Output the [x, y] coordinate of the center of the cell containing the given text.  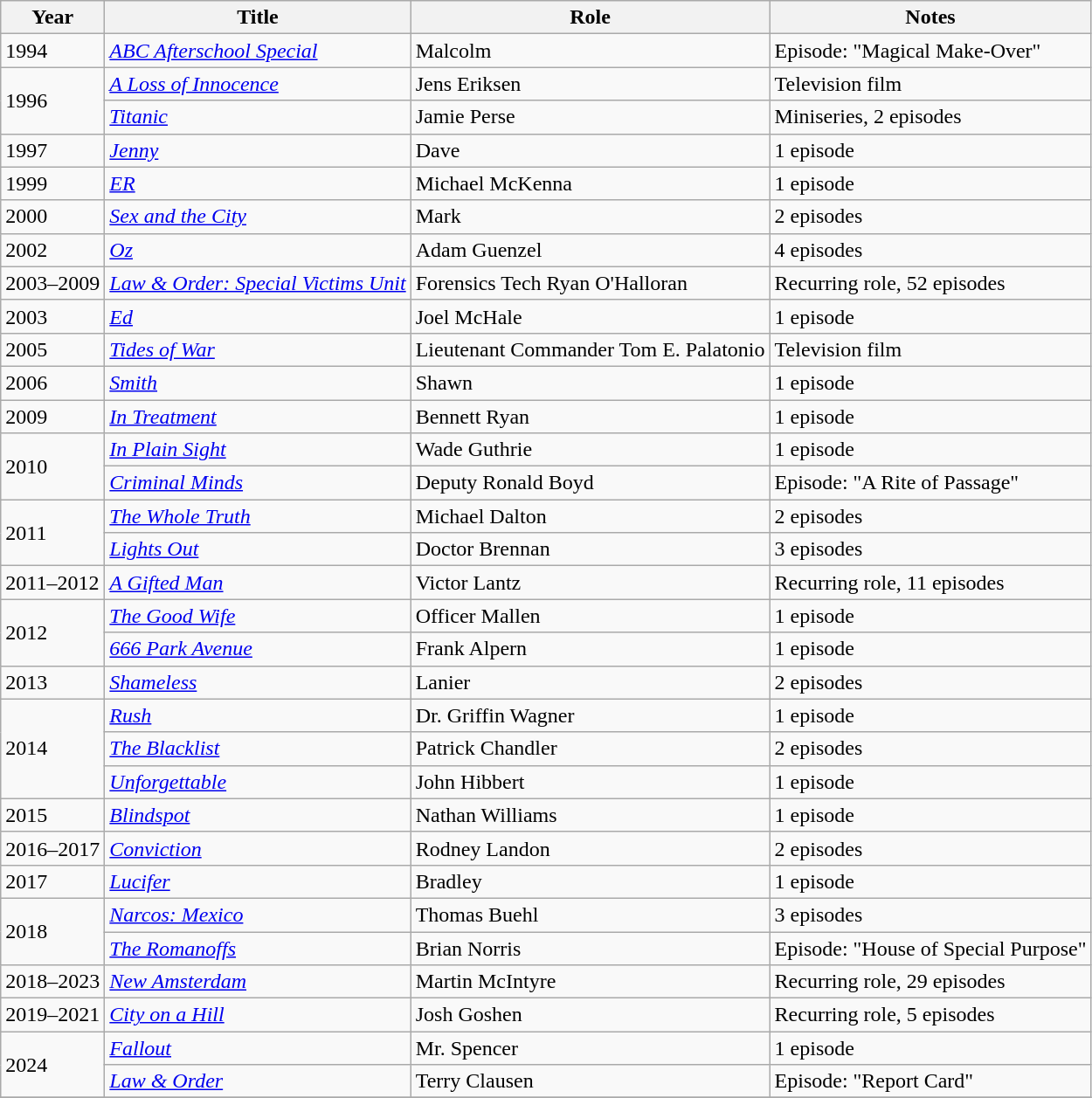
4 episodes [930, 250]
2011 [52, 533]
Unforgettable [258, 782]
Mr. Spencer [591, 1048]
Criminal Minds [258, 483]
Jenny [258, 150]
A Loss of Innocence [258, 84]
Terry Clausen [591, 1081]
Blindspot [258, 815]
Year [52, 17]
2002 [52, 250]
ABC Afterschool Special [258, 51]
2019–2021 [52, 1015]
Joel McHale [591, 316]
Ed [258, 316]
Law & Order: Special Victims Unit [258, 283]
Martin McIntyre [591, 982]
Wade Guthrie [591, 450]
Officer Mallen [591, 616]
John Hibbert [591, 782]
Recurring role, 52 episodes [930, 283]
Episode: "A Rite of Passage" [930, 483]
Title [258, 17]
1994 [52, 51]
Fallout [258, 1048]
In Treatment [258, 417]
Jens Eriksen [591, 84]
Recurring role, 5 episodes [930, 1015]
Josh Goshen [591, 1015]
ER [258, 183]
2010 [52, 466]
Law & Order [258, 1081]
Doctor Brennan [591, 549]
2018 [52, 931]
Jamie Perse [591, 117]
The Blacklist [258, 749]
The Good Wife [258, 616]
Sex and the City [258, 217]
2005 [52, 349]
Episode: "Report Card" [930, 1081]
A Gifted Man [258, 583]
Deputy Ronald Boyd [591, 483]
2000 [52, 217]
Bennett Ryan [591, 417]
Role [591, 17]
In Plain Sight [258, 450]
Bradley [591, 881]
Dave [591, 150]
Recurring role, 11 episodes [930, 583]
2009 [52, 417]
Frank Alpern [591, 649]
Tides of War [258, 349]
The Whole Truth [258, 516]
Oz [258, 250]
Forensics Tech Ryan O'Halloran [591, 283]
2003 [52, 316]
Michael McKenna [591, 183]
Patrick Chandler [591, 749]
2006 [52, 383]
Miniseries, 2 episodes [930, 117]
The Romanoffs [258, 948]
Shawn [591, 383]
Michael Dalton [591, 516]
Adam Guenzel [591, 250]
Lieutenant Commander Tom E. Palatonio [591, 349]
Malcolm [591, 51]
1997 [52, 150]
Brian Norris [591, 948]
2015 [52, 815]
Rush [258, 715]
Thomas Buehl [591, 915]
2013 [52, 682]
2018–2023 [52, 982]
2003–2009 [52, 283]
Titanic [258, 117]
2012 [52, 632]
1999 [52, 183]
Lanier [591, 682]
2011–2012 [52, 583]
Smith [258, 383]
Lights Out [258, 549]
Rodney Landon [591, 848]
Episode: "Magical Make-Over" [930, 51]
Victor Lantz [591, 583]
Nathan Williams [591, 815]
Notes [930, 17]
City on a Hill [258, 1015]
Conviction [258, 848]
Lucifer [258, 881]
1996 [52, 100]
Mark [591, 217]
2016–2017 [52, 848]
Shameless [258, 682]
Recurring role, 29 episodes [930, 982]
2024 [52, 1065]
Narcos: Mexico [258, 915]
2017 [52, 881]
Dr. Griffin Wagner [591, 715]
New Amsterdam [258, 982]
666 Park Avenue [258, 649]
Episode: "House of Special Purpose" [930, 948]
2014 [52, 749]
